Search for the cell housing the specified text and yield its (X, Y) center coordinate. 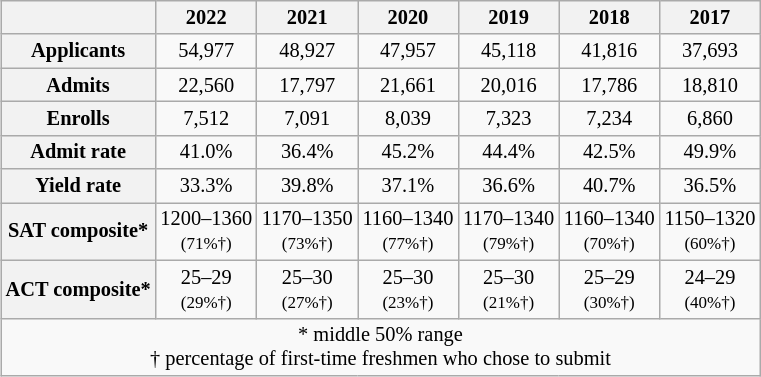
Admits (78, 85)
18,810 (710, 85)
37,693 (710, 51)
44.4% (508, 152)
7,512 (206, 119)
1170⁠–1350(73%†) (308, 232)
Applicants (78, 51)
36.6% (508, 186)
24–29(40%†) (710, 289)
6,860 (710, 119)
1160⁠–1340(77%†) (408, 232)
2021 (308, 18)
2019 (508, 18)
39.8% (308, 186)
41,816 (610, 51)
2017 (710, 18)
33.3% (206, 186)
36.4% (308, 152)
1200–1360(71%†) (206, 232)
49.9% (710, 152)
Admit rate (78, 152)
42.5% (610, 152)
22,560 (206, 85)
54,977 (206, 51)
25–29(30%†) (610, 289)
25–29(29%†) (206, 289)
17,786 (610, 85)
2018 (610, 18)
48,927 (308, 51)
25–30(27%†) (308, 289)
2020 (408, 18)
20,016 (508, 85)
36.5% (710, 186)
SAT composite* (78, 232)
1160–1340(70%†) (610, 232)
45.2% (408, 152)
8,039 (408, 119)
17,797 (308, 85)
7,323 (508, 119)
1150–1320(60%†) (710, 232)
7,091 (308, 119)
2022 (206, 18)
25–30(21%†) (508, 289)
21,661 (408, 85)
Yield rate (78, 186)
ACT composite* (78, 289)
37.1% (408, 186)
1170–1340(79%†) (508, 232)
47,957 (408, 51)
* middle 50% range † percentage of first-time freshmen who chose to submit (381, 347)
40.7% (610, 186)
25–30(23%†) (408, 289)
41.0% (206, 152)
7,234 (610, 119)
45,118 (508, 51)
Enrolls (78, 119)
